Pinpoint the cell where the given text exists, returning its (X, Y) midpoint coordinate. 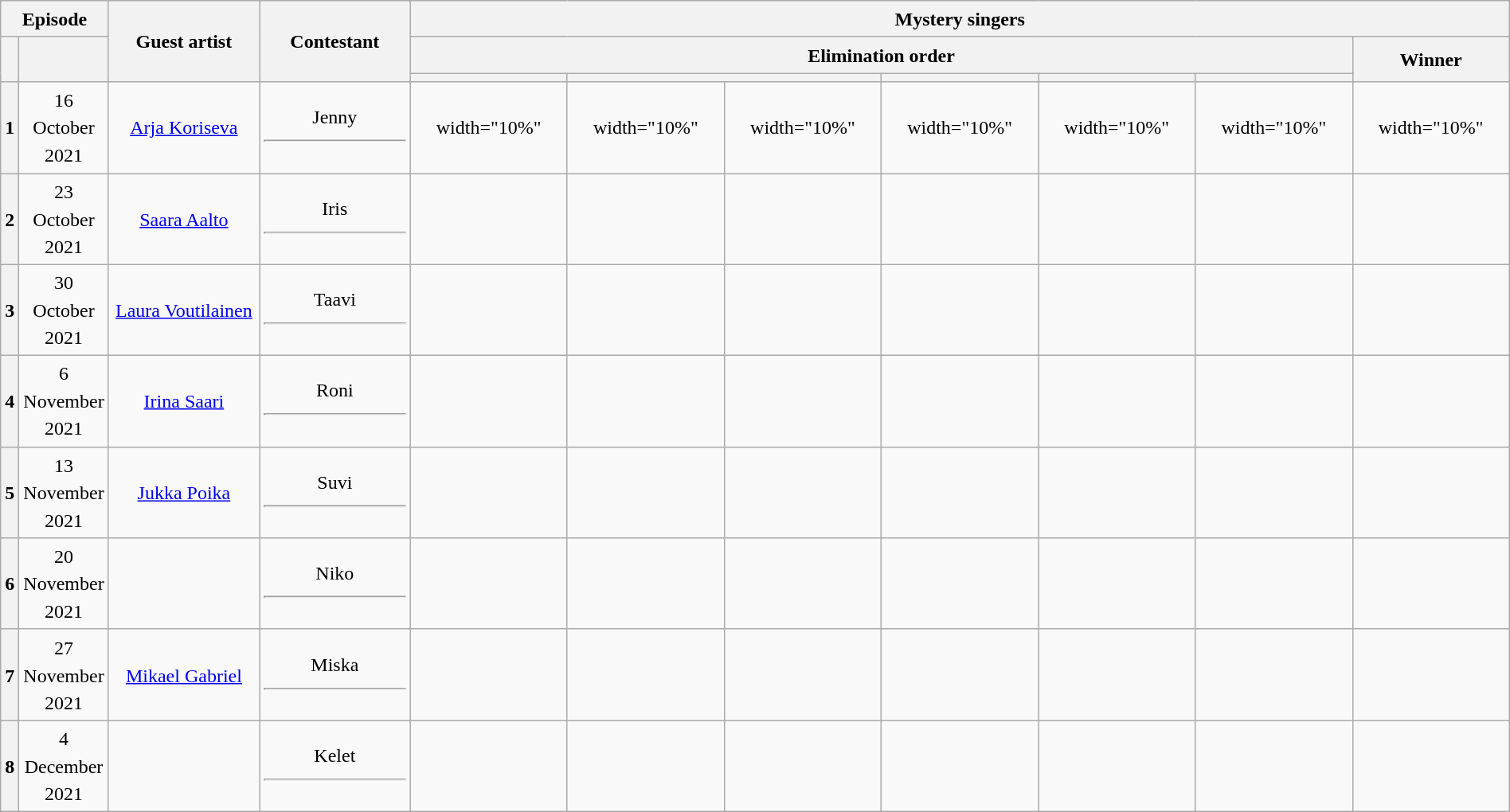
7 (10, 675)
Saara Aalto (183, 220)
Contestant (334, 41)
8 (10, 766)
4 (10, 401)
4 December 2021 (64, 766)
1 (10, 127)
Jukka Poika (183, 492)
Arja Koriseva (183, 127)
Laura Voutilainen (183, 310)
30 October 2021 (64, 310)
Irina Saari (183, 401)
Niko (334, 584)
Winner (1430, 59)
6 (10, 584)
Suvi (334, 492)
6 November 2021 (64, 401)
27 November 2021 (64, 675)
Mikael Gabriel (183, 675)
23 October 2021 (64, 220)
Kelet (334, 766)
Taavi (334, 310)
Mystery singers (960, 19)
Miska (334, 675)
Elimination order (881, 55)
16 October 2021 (64, 127)
Roni (334, 401)
20 November 2021 (64, 584)
5 (10, 492)
Jenny (334, 127)
Iris (334, 220)
13 November 2021 (64, 492)
2 (10, 220)
3 (10, 310)
Guest artist (183, 41)
Episode (54, 19)
